Output the [X, Y] coordinate of the center of the cell containing the given text.  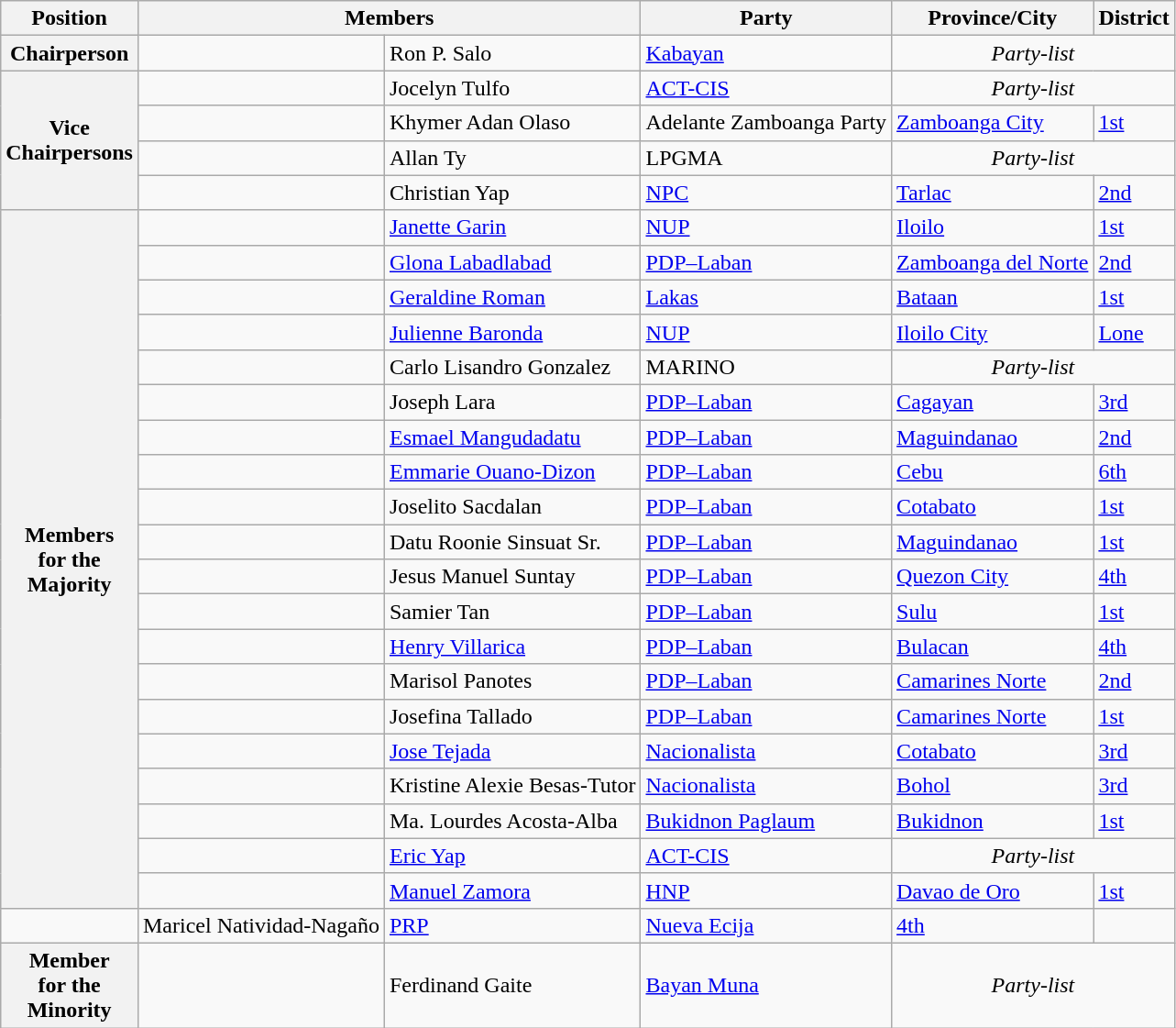
Bataan [993, 297]
Marisol Panotes [511, 681]
Party [766, 18]
Tarlac [993, 193]
LPGMA [766, 158]
Kabayan [766, 53]
Glona Labadlabad [511, 262]
Membersfor theMajority [70, 559]
Joselito Sacdalan [511, 507]
Bohol [993, 786]
Khymer Adan Olaso [511, 123]
6th [1134, 472]
Christian Yap [511, 193]
Jocelyn Tulfo [511, 88]
Iloilo [993, 227]
Ferdinand Gaite [511, 985]
Jose Tejada [511, 751]
Ma. Lourdes Acosta-Alba [511, 821]
Lone [1134, 332]
Adelante Zamboanga Party [766, 123]
District [1134, 18]
Joseph Lara [511, 402]
Julienne Baronda [511, 332]
Jesus Manuel Suntay [511, 577]
Memberfor theMinority [70, 985]
Nueva Ecija [766, 925]
Geraldine Roman [511, 297]
Zamboanga City [993, 123]
NPC [766, 193]
Carlo Lisandro Gonzalez [511, 367]
Iloilo City [993, 332]
Bulacan [993, 647]
MARINO [766, 367]
Bayan Muna [766, 985]
Chairperson [70, 53]
ViceChairpersons [70, 140]
Esmael Mangudadatu [511, 437]
Kristine Alexie Besas-Tutor [511, 786]
Cebu [993, 472]
Samier Tan [511, 612]
Quezon City [993, 577]
Datu Roonie Sinsuat Sr. [511, 542]
HNP [766, 890]
PRP [511, 925]
Emmarie Ouano-Dizon [511, 472]
Bukidnon [993, 821]
Allan Ty [511, 158]
Sulu [993, 612]
Maricel Natividad-Nagaño [260, 925]
Zamboanga del Norte [993, 262]
Ron P. Salo [511, 53]
Josefina Tallado [511, 716]
Eric Yap [511, 856]
Province/City [993, 18]
Lakas [766, 297]
Davao de Oro [993, 890]
Position [70, 18]
Manuel Zamora [511, 890]
Henry Villarica [511, 647]
Cagayan [993, 402]
Janette Garin [511, 227]
Members [389, 18]
Bukidnon Paglaum [766, 821]
